Find where the given text appears and provide that cell's center as (x, y) coordinate. 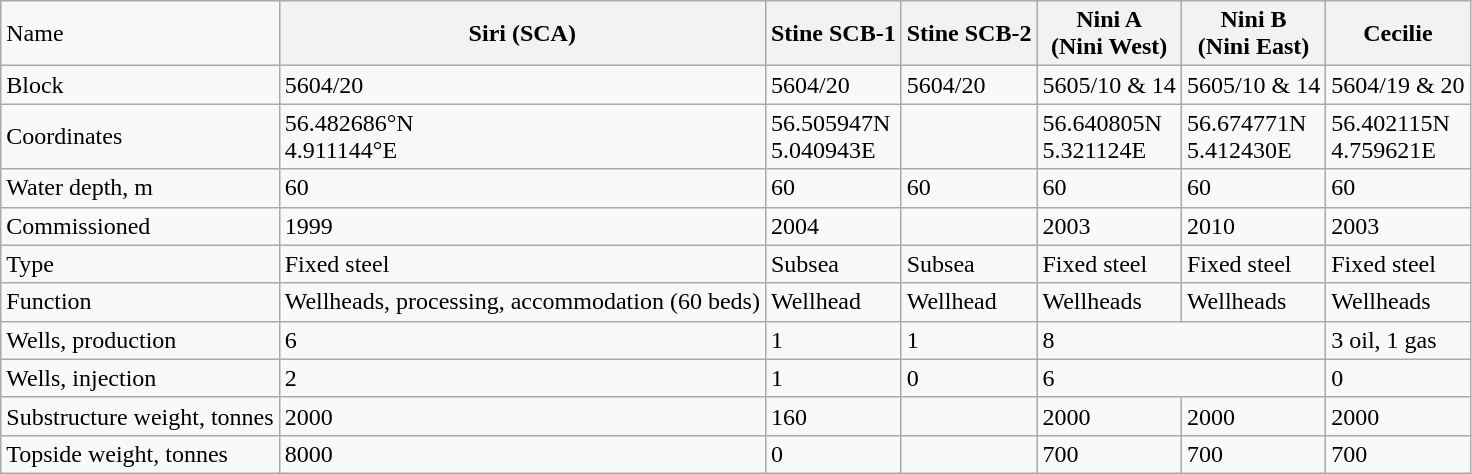
2010 (1253, 226)
8000 (522, 454)
56.402115N4.759621E (1398, 136)
Name (140, 34)
56.505947N5.040943E (833, 136)
Wells, injection (140, 378)
Cecilie (1398, 34)
56.640805N5.321124E (1109, 136)
Topside weight, tonnes (140, 454)
56.674771N5.412430E (1253, 136)
Nini B(Nini East) (1253, 34)
Stine SCB-2 (969, 34)
Commissioned (140, 226)
1999 (522, 226)
Siri (SCA) (522, 34)
Function (140, 302)
Wells, production (140, 340)
56.482686°N4.911144°E (522, 136)
2004 (833, 226)
Stine SCB-1 (833, 34)
Water depth, m (140, 188)
Nini A(Nini West) (1109, 34)
5604/19 & 20 (1398, 85)
3 oil, 1 gas (1398, 340)
2 (522, 378)
Type (140, 264)
160 (833, 416)
Block (140, 85)
Substructure weight, tonnes (140, 416)
Coordinates (140, 136)
8 (1182, 340)
Wellheads, processing, accommodation (60 beds) (522, 302)
